Extract the (x, y) coordinate from the center of the cell holding the provided text.  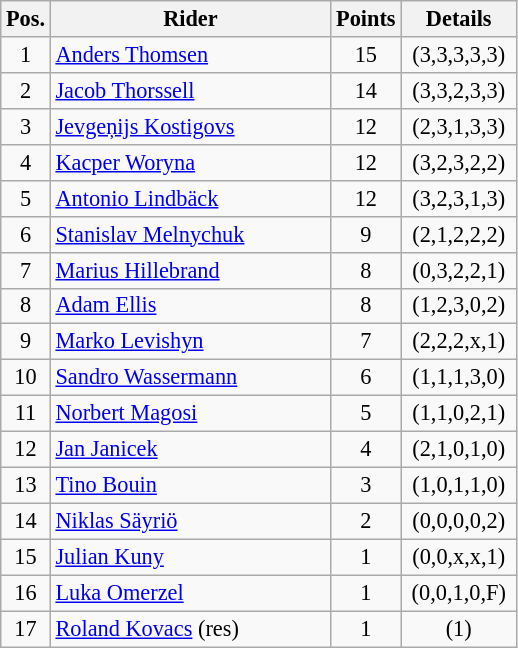
(1) (458, 629)
Adam Ellis (190, 306)
Rider (190, 19)
13 (26, 485)
(1,1,0,2,1) (458, 414)
(2,1,0,1,0) (458, 450)
Jan Janicek (190, 450)
Julian Kuny (190, 557)
Anders Thomsen (190, 55)
(0,0,1,0,F) (458, 593)
16 (26, 593)
Luka Omerzel (190, 593)
(1,0,1,1,0) (458, 485)
11 (26, 414)
(3,2,3,2,2) (458, 162)
(1,1,1,3,0) (458, 378)
Jevgeņijs Kostigovs (190, 126)
(2,2,2,x,1) (458, 342)
Norbert Magosi (190, 414)
Marko Levishyn (190, 342)
Niklas Säyriö (190, 521)
(0,0,x,x,1) (458, 557)
(0,3,2,2,1) (458, 270)
Pos. (26, 19)
Roland Kovacs (res) (190, 629)
Points (366, 19)
Details (458, 19)
(1,2,3,0,2) (458, 306)
(3,2,3,1,3) (458, 198)
(3,3,2,3,3) (458, 90)
(2,3,1,3,3) (458, 126)
17 (26, 629)
Marius Hillebrand (190, 270)
Stanislav Melnychuk (190, 234)
Sandro Wassermann (190, 378)
Kacper Woryna (190, 162)
(0,0,0,0,2) (458, 521)
Jacob Thorssell (190, 90)
Tino Bouin (190, 485)
Antonio Lindbäck (190, 198)
(2,1,2,2,2) (458, 234)
10 (26, 378)
(3,3,3,3,3) (458, 55)
